Capture the cell that displays the provided text and extract its (x, y) central coordinate. 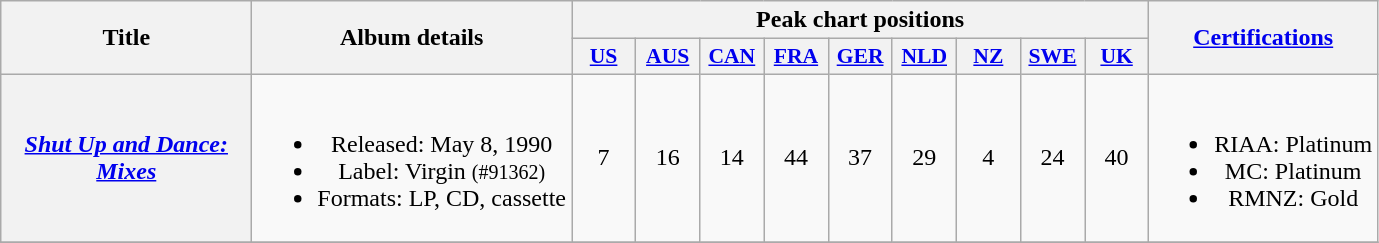
24 (1052, 158)
Certifications (1264, 38)
NZ (988, 57)
Peak chart positions (860, 20)
SWE (1052, 57)
Shut Up and Dance: Mixes (126, 158)
RIAA: PlatinumMC: PlatinumRMNZ: Gold (1264, 158)
29 (924, 158)
Released: May 8, 1990Label: Virgin (#91362)Formats: LP, CD, cassette (412, 158)
37 (860, 158)
44 (796, 158)
AUS (668, 57)
Title (126, 38)
CAN (732, 57)
UK (1117, 57)
Album details (412, 38)
GER (860, 57)
7 (604, 158)
US (604, 57)
FRA (796, 57)
16 (668, 158)
14 (732, 158)
4 (988, 158)
NLD (924, 57)
40 (1117, 158)
